For the text-containing cell, return its midpoint in [X, Y] coordinate format. 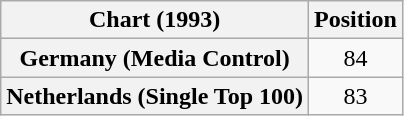
Chart (1993) [155, 20]
83 [356, 96]
Germany (Media Control) [155, 58]
84 [356, 58]
Position [356, 20]
Netherlands (Single Top 100) [155, 96]
